Output the (X, Y) coordinate of the center of the cell containing the given text.  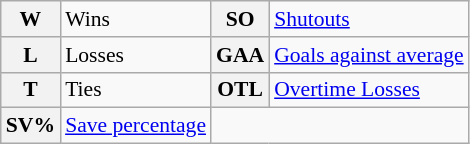
SV% (30, 126)
Goals against average (369, 55)
Overtime Losses (369, 90)
L (30, 55)
Losses (136, 55)
OTL (240, 90)
Save percentage (136, 126)
Wins (136, 19)
Ties (136, 90)
Shutouts (369, 19)
GAA (240, 55)
W (30, 19)
SO (240, 19)
T (30, 90)
